Output the [x, y] coordinate of the center of the cell containing the given text.  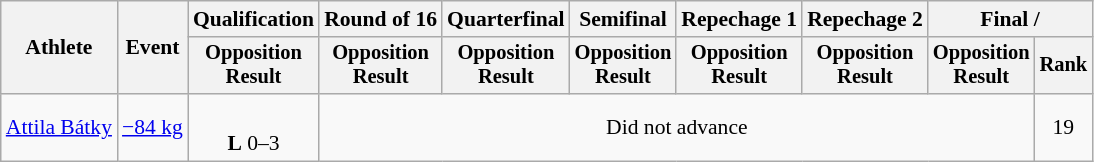
Athlete [59, 48]
Quarterfinal [506, 19]
Round of 16 [380, 19]
−84 kg [152, 128]
Final / [1010, 19]
19 [1064, 128]
Did not advance [676, 128]
Event [152, 48]
L 0–3 [254, 128]
Repechage 1 [739, 19]
Attila Bátky [59, 128]
Qualification [254, 19]
Rank [1064, 66]
Semifinal [624, 19]
Repechage 2 [865, 19]
